For the text-containing cell, return its midpoint in [x, y] coordinate format. 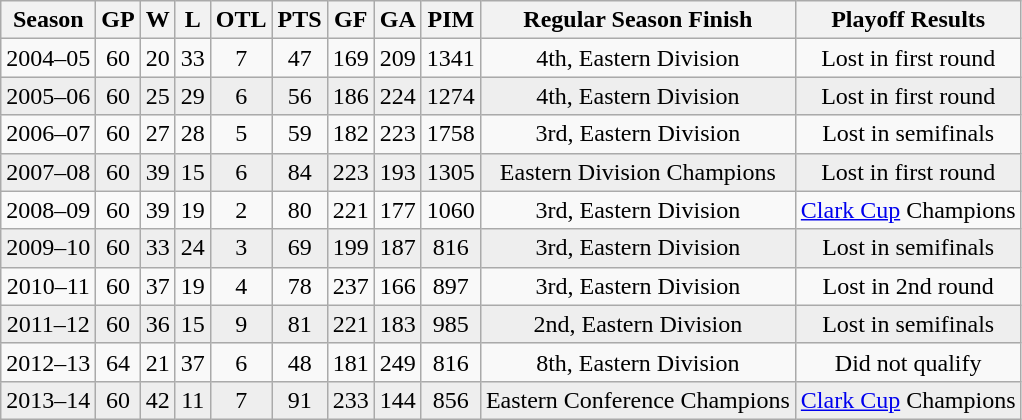
2012–13 [48, 362]
Regular Season Finish [638, 20]
59 [300, 134]
Did not qualify [908, 362]
182 [350, 134]
GA [398, 20]
36 [158, 324]
1274 [450, 96]
80 [300, 210]
249 [398, 362]
199 [350, 248]
11 [192, 400]
186 [350, 96]
2006–07 [48, 134]
PTS [300, 20]
27 [158, 134]
856 [450, 400]
193 [398, 172]
233 [350, 400]
29 [192, 96]
Playoff Results [908, 20]
91 [300, 400]
2 [241, 210]
L [192, 20]
187 [398, 248]
GP [118, 20]
2009–10 [48, 248]
28 [192, 134]
8th, Eastern Division [638, 362]
Lost in 2nd round [908, 286]
177 [398, 210]
W [158, 20]
224 [398, 96]
5 [241, 134]
78 [300, 286]
2007–08 [48, 172]
3 [241, 248]
2013–14 [48, 400]
166 [398, 286]
69 [300, 248]
PIM [450, 20]
25 [158, 96]
Eastern Division Champions [638, 172]
OTL [241, 20]
169 [350, 58]
2008–09 [48, 210]
2004–05 [48, 58]
56 [300, 96]
GF [350, 20]
20 [158, 58]
24 [192, 248]
84 [300, 172]
48 [300, 362]
81 [300, 324]
1758 [450, 134]
64 [118, 362]
1341 [450, 58]
1060 [450, 210]
144 [398, 400]
2010–11 [48, 286]
181 [350, 362]
9 [241, 324]
2011–12 [48, 324]
897 [450, 286]
1305 [450, 172]
42 [158, 400]
2nd, Eastern Division [638, 324]
4 [241, 286]
Season [48, 20]
21 [158, 362]
209 [398, 58]
Eastern Conference Champions [638, 400]
183 [398, 324]
2005–06 [48, 96]
47 [300, 58]
985 [450, 324]
237 [350, 286]
